Detect which cell encompasses the target text, then output its [x, y] center coordinate. 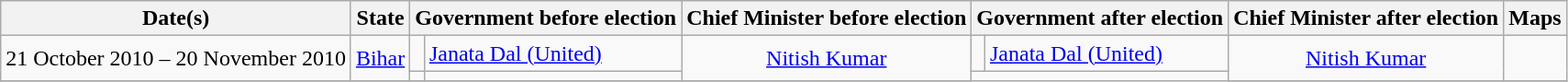
Maps [1535, 18]
State [380, 18]
Bihar [380, 59]
Date(s) [176, 18]
Chief Minister before election [827, 18]
21 October 2010 – 20 November 2010 [176, 59]
Government before election [546, 18]
Government after election [1100, 18]
Chief Minister after election [1366, 18]
